Return [X, Y] of the center of cell containing provided text 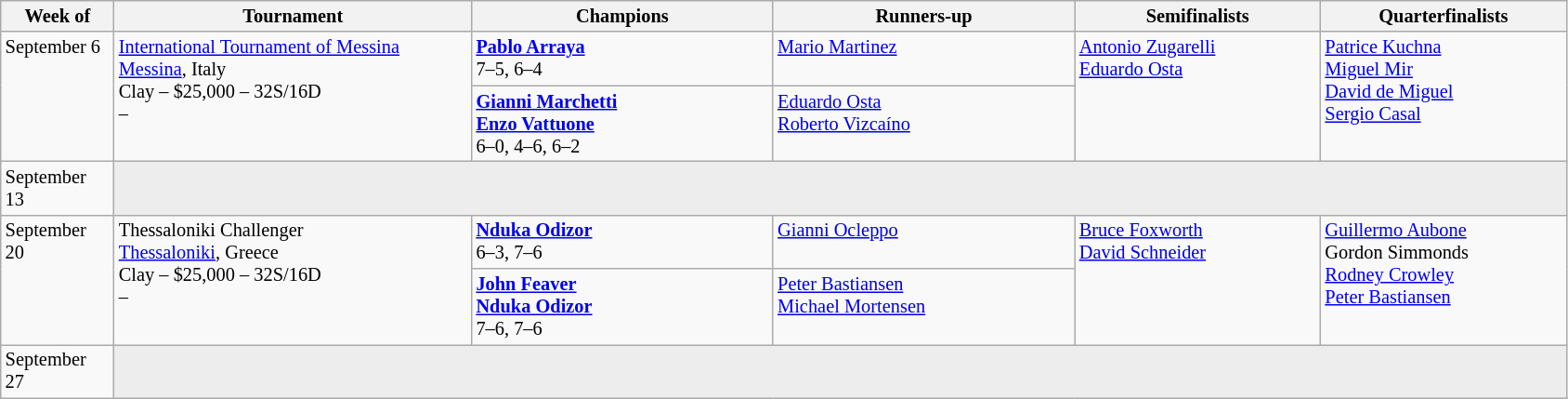
John Feaver Nduka Odizor7–6, 7–6 [622, 307]
Guillermo Aubone Gordon Simmonds Rodney Crowley Peter Bastiansen [1444, 279]
September 6 [58, 97]
International Tournament of Messina Messina, ItalyClay – $25,000 – 32S/16D – [294, 97]
Nduka Odizor 6–3, 7–6 [622, 242]
Peter Bastiansen Michael Mortensen [923, 307]
Patrice Kuchna Miguel Mir David de Miguel Sergio Casal [1444, 97]
September 27 [58, 371]
Gianni Marchetti Enzo Vattuone6–0, 4–6, 6–2 [622, 124]
Quarterfinalists [1444, 16]
Gianni Ocleppo [923, 242]
September 13 [58, 188]
Antonio Zugarelli Eduardo Osta [1198, 97]
Runners-up [923, 16]
Thessaloniki Challenger Thessaloniki, GreeceClay – $25,000 – 32S/16D – [294, 279]
Pablo Arraya 7–5, 6–4 [622, 59]
Tournament [294, 16]
Week of [58, 16]
Mario Martinez [923, 59]
Bruce Foxworth David Schneider [1198, 279]
Eduardo Osta Roberto Vizcaíno [923, 124]
September 20 [58, 279]
Champions [622, 16]
Semifinalists [1198, 16]
